Return [X, Y] of the center of cell containing provided text 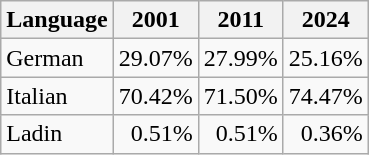
German [57, 58]
Ladin [57, 134]
Language [57, 20]
2024 [326, 20]
74.47% [326, 96]
0.36% [326, 134]
29.07% [156, 58]
71.50% [240, 96]
70.42% [156, 96]
Italian [57, 96]
2011 [240, 20]
2001 [156, 20]
25.16% [326, 58]
27.99% [240, 58]
